Determine the [x, y] coordinate at the center of the cell enclosing the given text.  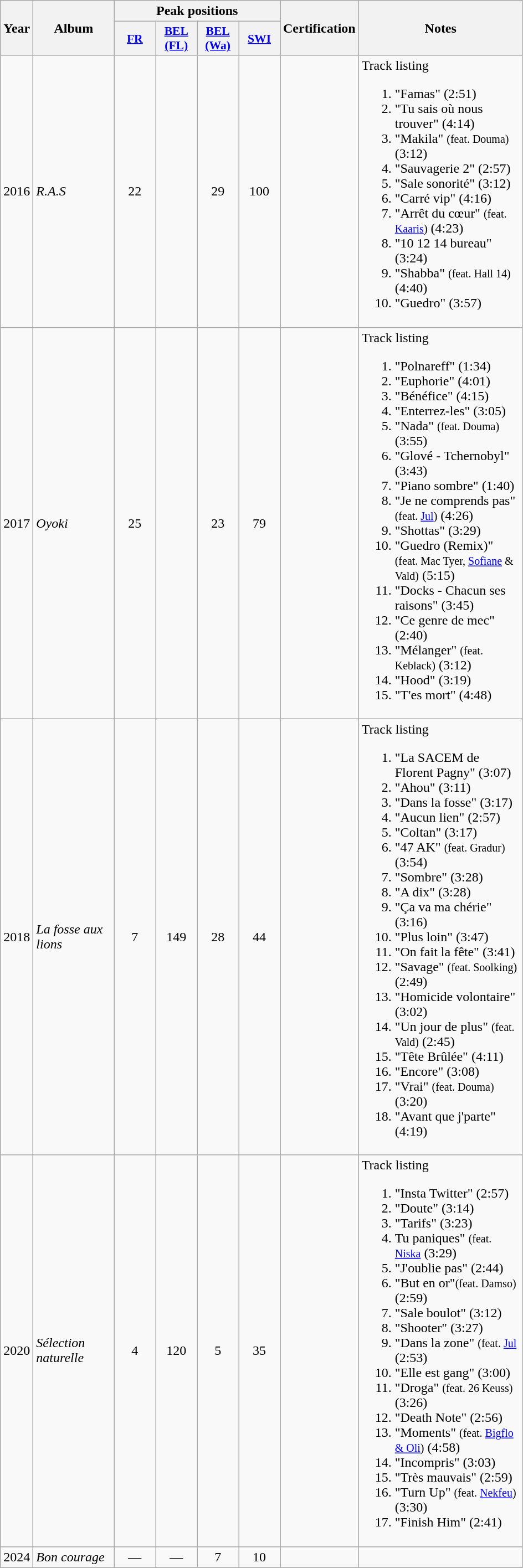
Oyoki [74, 523]
2018 [17, 937]
2017 [17, 523]
5 [218, 1351]
4 [135, 1351]
Bon courage [74, 1557]
Sélection naturelle [74, 1351]
Certification [320, 28]
2016 [17, 192]
Album [74, 28]
BEL(FL) [176, 39]
23 [218, 523]
SWI [259, 39]
35 [259, 1351]
28 [218, 937]
Year [17, 28]
25 [135, 523]
2020 [17, 1351]
149 [176, 937]
120 [176, 1351]
Notes [440, 28]
La fosse aux lions [74, 937]
Peak positions [197, 11]
FR [135, 39]
2024 [17, 1557]
BEL(Wa) [218, 39]
22 [135, 192]
29 [218, 192]
79 [259, 523]
100 [259, 192]
10 [259, 1557]
R.A.S [74, 192]
44 [259, 937]
